Capture the cell that displays the provided text and extract its [X, Y] central coordinate. 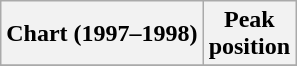
Chart (1997–1998) [102, 34]
Peakposition [249, 34]
